Search for the cell housing the specified text and yield its [x, y] center coordinate. 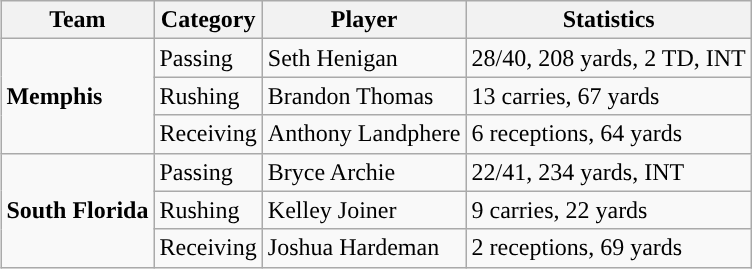
Team [78, 20]
Category [208, 20]
22/41, 234 yards, INT [608, 172]
Kelley Joiner [364, 210]
Brandon Thomas [364, 96]
Anthony Landphere [364, 134]
Joshua Hardeman [364, 248]
28/40, 208 yards, 2 TD, INT [608, 58]
13 carries, 67 yards [608, 96]
South Florida [78, 210]
2 receptions, 69 yards [608, 248]
Player [364, 20]
9 carries, 22 yards [608, 210]
6 receptions, 64 yards [608, 134]
Memphis [78, 96]
Statistics [608, 20]
Seth Henigan [364, 58]
Bryce Archie [364, 172]
